Return the (X, Y) coordinate for the center point of the cell that contains the specified text.  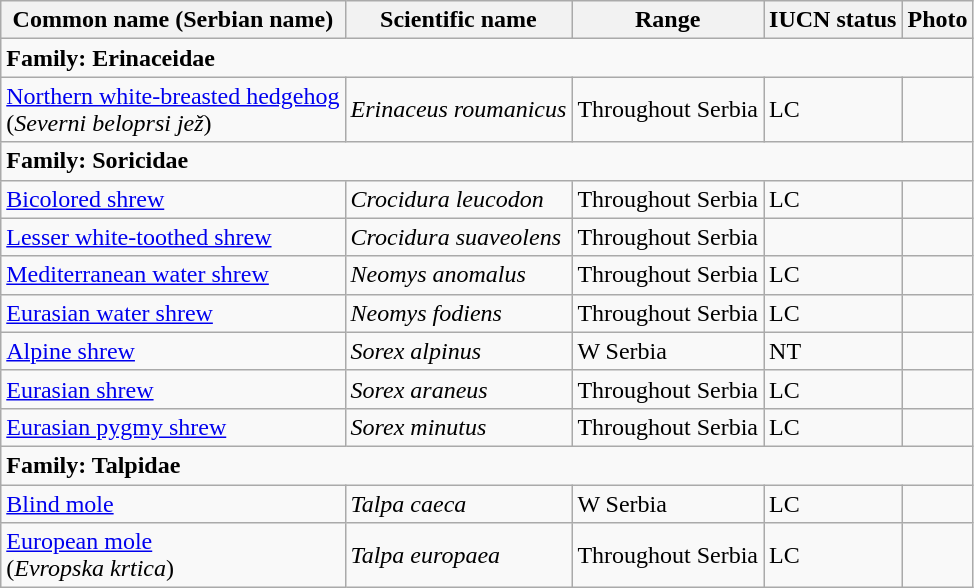
Sorex minutus (458, 427)
Bicolored shrew (173, 199)
Family: Talpidae (487, 465)
IUCN status (833, 20)
Neomys fodiens (458, 313)
Eurasian shrew (173, 389)
European mole(Evropska krtica) (173, 556)
Talpa europaea (458, 556)
NT (833, 351)
Blind mole (173, 503)
Neomys anomalus (458, 275)
Alpine shrew (173, 351)
Sorex araneus (458, 389)
Eurasian water shrew (173, 313)
Common name (Serbian name) (173, 20)
Crocidura suaveolens (458, 237)
Erinaceus roumanicus (458, 110)
Scientific name (458, 20)
Talpa caeca (458, 503)
Northern white-breasted hedgehog(Severni beloprsi jež) (173, 110)
Sorex alpinus (458, 351)
Mediterranean water shrew (173, 275)
Eurasian pygmy shrew (173, 427)
Photo (938, 20)
Family: Soricidae (487, 161)
Lesser white-toothed shrew (173, 237)
Family: Erinaceidae (487, 58)
Crocidura leucodon (458, 199)
Range (668, 20)
